Provide the [X, Y] coordinate of the cell's center where the given text is located.  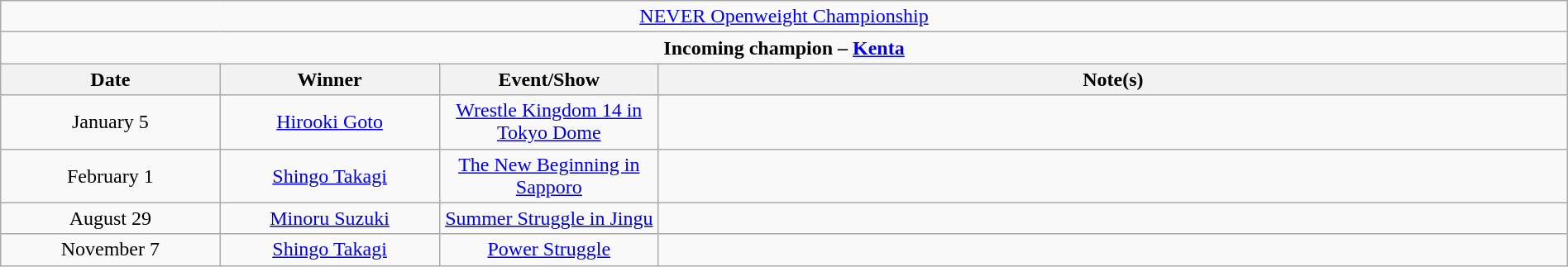
The New Beginning in Sapporo [549, 175]
Date [111, 79]
Event/Show [549, 79]
Power Struggle [549, 250]
Note(s) [1113, 79]
NEVER Openweight Championship [784, 17]
Wrestle Kingdom 14 in Tokyo Dome [549, 122]
Winner [329, 79]
Incoming champion – Kenta [784, 48]
January 5 [111, 122]
November 7 [111, 250]
February 1 [111, 175]
Summer Struggle in Jingu [549, 218]
Hirooki Goto [329, 122]
Minoru Suzuki [329, 218]
August 29 [111, 218]
